Return the (x, y) coordinate for the center point of the cell that contains the specified text.  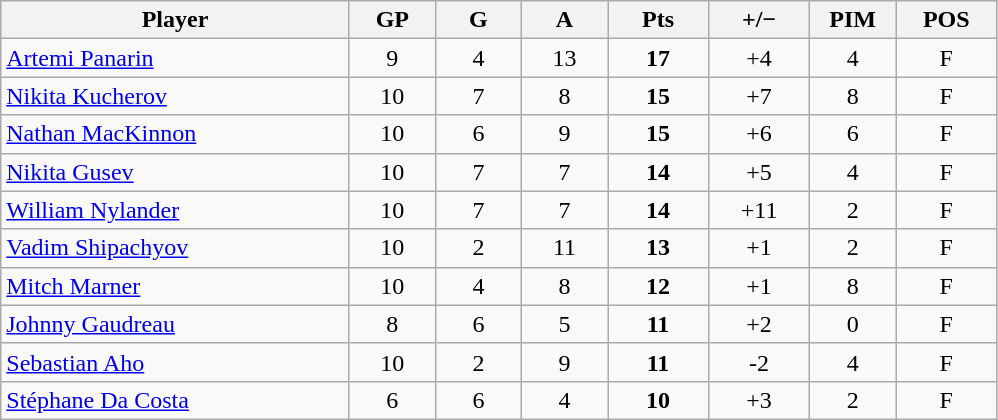
Vadim Shipachyov (176, 248)
-2 (760, 362)
+7 (760, 96)
PIM (853, 20)
POS (946, 20)
Mitch Marner (176, 286)
+/− (760, 20)
0 (853, 324)
Pts (658, 20)
Johnny Gaudreau (176, 324)
Nathan MacKinnon (176, 134)
GP (392, 20)
Sebastian Aho (176, 362)
Artemi Panarin (176, 58)
G (478, 20)
Stéphane Da Costa (176, 400)
12 (658, 286)
+2 (760, 324)
Player (176, 20)
William Nylander (176, 210)
+6 (760, 134)
Nikita Gusev (176, 172)
+4 (760, 58)
+11 (760, 210)
+5 (760, 172)
Nikita Kucherov (176, 96)
A (564, 20)
5 (564, 324)
+3 (760, 400)
17 (658, 58)
